Scan for the cell matching the given text and deliver its [X, Y] coordinate at center. 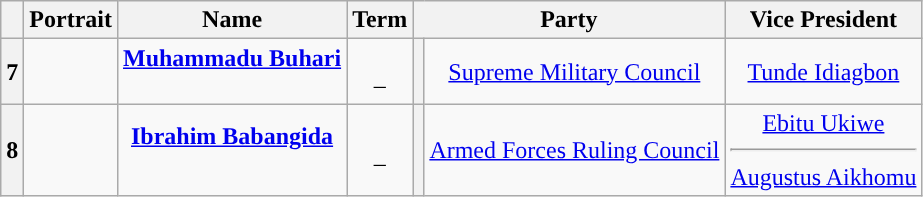
Muhammadu Buhari [232, 72]
Armed Forces Ruling Council [574, 150]
7 [12, 72]
Party [569, 20]
8 [12, 150]
Vice President [824, 20]
Tunde Idiagbon [824, 72]
Term [380, 20]
Portrait [71, 20]
Name [232, 20]
Ebitu UkiweAugustus Aikhomu [824, 150]
Supreme Military Council [574, 72]
Ibrahim Babangida [232, 150]
